Detect which cell encompasses the target text, then output its [x, y] center coordinate. 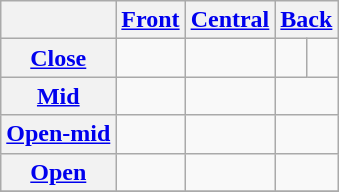
Open-mid [58, 134]
Close [58, 58]
Open [58, 172]
Back [306, 20]
Central [230, 20]
Front [150, 20]
Mid [58, 96]
